For the text-containing cell, return its midpoint in [X, Y] coordinate format. 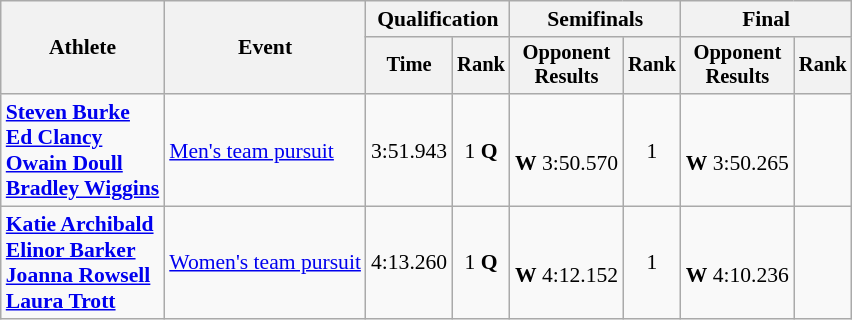
Women's team pursuit [265, 263]
Qualification [438, 19]
4:13.260 [409, 263]
W 3:50.570 [566, 150]
Athlete [82, 48]
W 3:50.265 [738, 150]
W 4:12.152 [566, 263]
Semifinals [596, 19]
Time [409, 66]
Event [265, 48]
Final [766, 19]
Katie ArchibaldElinor BarkerJoanna RowsellLaura Trott [82, 263]
3:51.943 [409, 150]
Steven BurkeEd ClancyOwain DoullBradley Wiggins [82, 150]
Men's team pursuit [265, 150]
W 4:10.236 [738, 263]
